Extract the (X, Y) coordinate from the center of the cell holding the provided text.  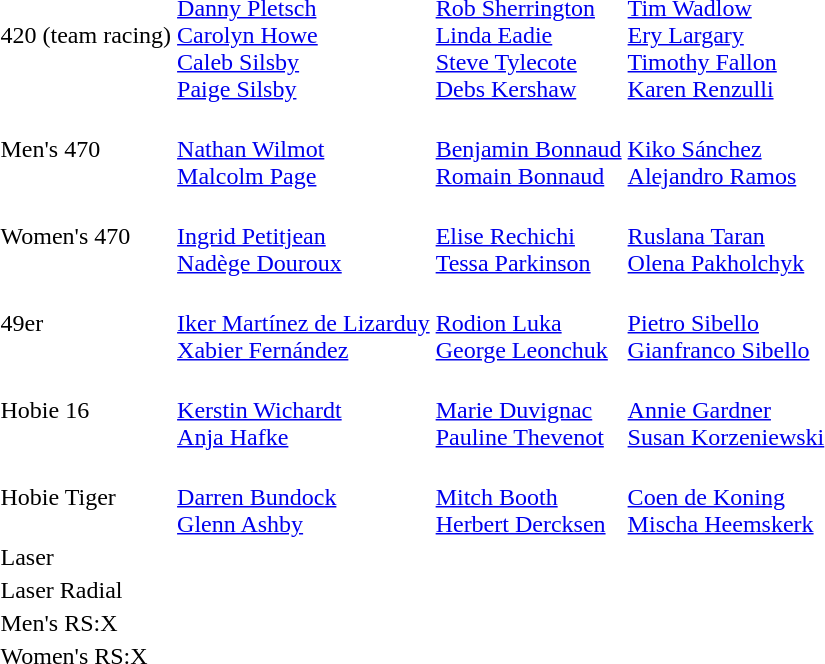
Kerstin WichardtAnja Hafke (304, 410)
Iker Martínez de LizarduyXabier Fernández (304, 323)
Elise RechichiTessa Parkinson (528, 236)
Marie DuvignacPauline Thevenot (528, 410)
Nathan WilmotMalcolm Page (304, 149)
Rodion LukaGeorge Leonchuk (528, 323)
Mitch BoothHerbert Dercksen (528, 497)
Darren BundockGlenn Ashby (304, 497)
Benjamin BonnaudRomain Bonnaud (528, 149)
Ingrid PetitjeanNadège Douroux (304, 236)
